Identify which cell holds the provided text, then report its (x, y) central coordinate. 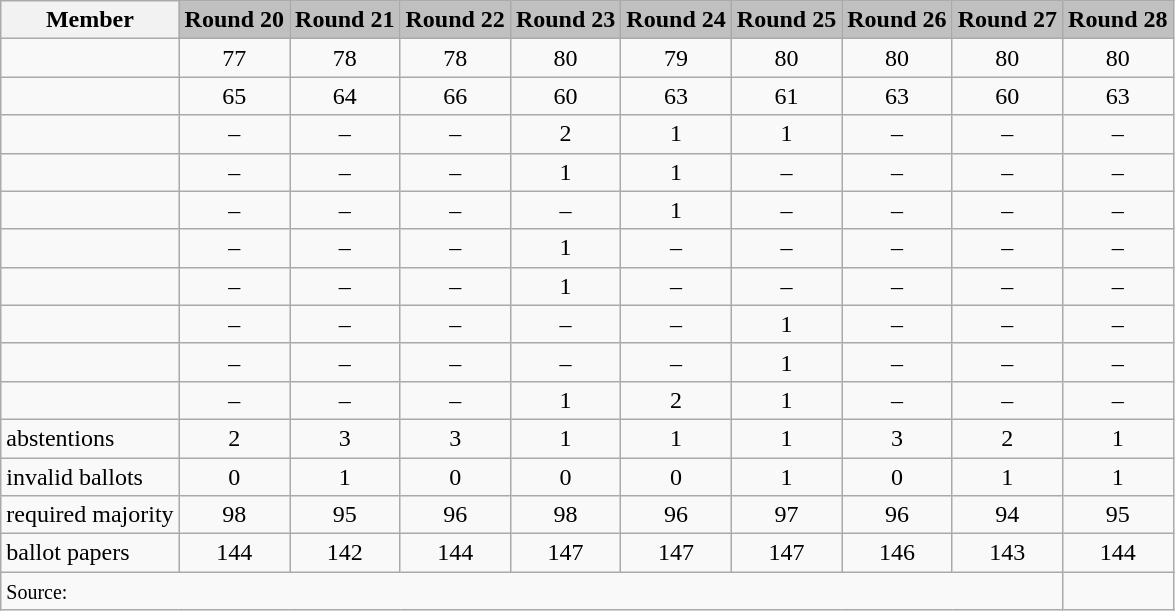
79 (676, 58)
ballot papers (90, 553)
Source: (532, 591)
94 (1007, 515)
142 (345, 553)
Round 23 (565, 20)
Round 27 (1007, 20)
Round 25 (786, 20)
Round 20 (234, 20)
64 (345, 96)
65 (234, 96)
Round 28 (1118, 20)
Round 22 (455, 20)
97 (786, 515)
146 (897, 553)
61 (786, 96)
required majority (90, 515)
Round 26 (897, 20)
77 (234, 58)
abstentions (90, 438)
66 (455, 96)
invalid ballots (90, 477)
Round 21 (345, 20)
143 (1007, 553)
Member (90, 20)
Round 24 (676, 20)
